Capture the cell that displays the provided text and extract its (X, Y) central coordinate. 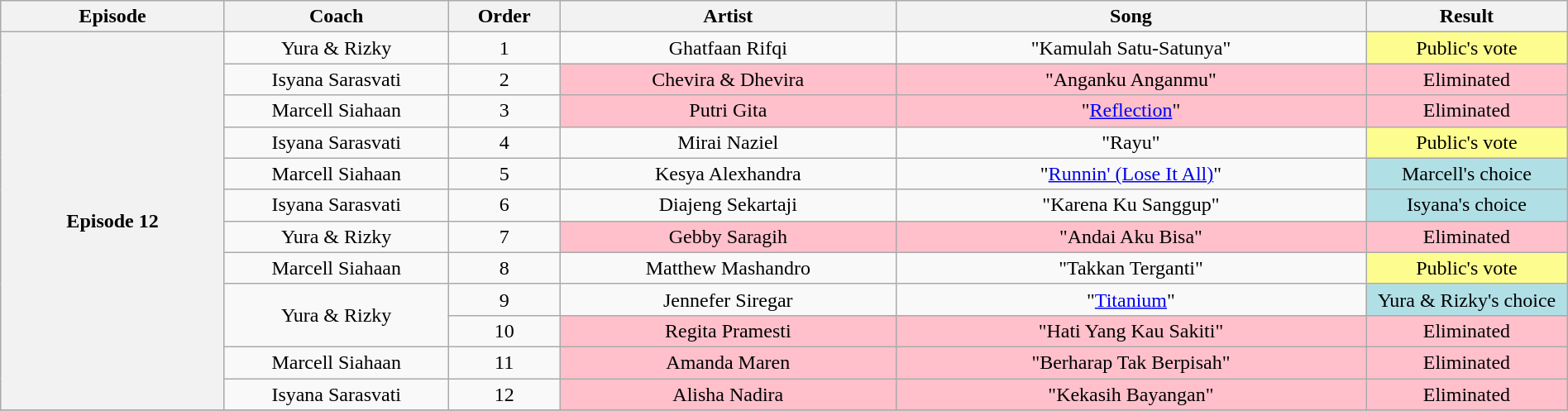
"Titanium" (1131, 299)
1 (504, 48)
Result (1467, 17)
Episode (112, 17)
6 (504, 205)
"Hati Yang Kau Sakiti" (1131, 331)
3 (504, 111)
2 (504, 79)
"Andai Aku Bisa" (1131, 237)
Chevira & Dhevira (728, 79)
Song (1131, 17)
Marcell's choice (1467, 174)
Regita Pramesti (728, 331)
"Reflection" (1131, 111)
7 (504, 237)
Isyana's choice (1467, 205)
"Runnin' (Lose It All)" (1131, 174)
Matthew Mashandro (728, 268)
5 (504, 174)
8 (504, 268)
Yura & Rizky's choice (1467, 299)
9 (504, 299)
Coach (336, 17)
Jennefer Siregar (728, 299)
"Anganku Anganmu" (1131, 79)
Gebby Saragih (728, 237)
Kesya Alexhandra (728, 174)
"Berharap Tak Berpisah" (1131, 362)
Amanda Maren (728, 362)
4 (504, 142)
Mirai Naziel (728, 142)
Episode 12 (112, 222)
Putri Gita (728, 111)
"Rayu" (1131, 142)
12 (504, 394)
10 (504, 331)
"Kekasih Bayangan" (1131, 394)
Diajeng Sekartaji (728, 205)
Alisha Nadira (728, 394)
Artist (728, 17)
Ghatfaan Rifqi (728, 48)
Order (504, 17)
11 (504, 362)
"Kamulah Satu-Satunya" (1131, 48)
"Takkan Terganti" (1131, 268)
"Karena Ku Sanggup" (1131, 205)
